Pinpoint the cell where the given text exists, returning its (x, y) midpoint coordinate. 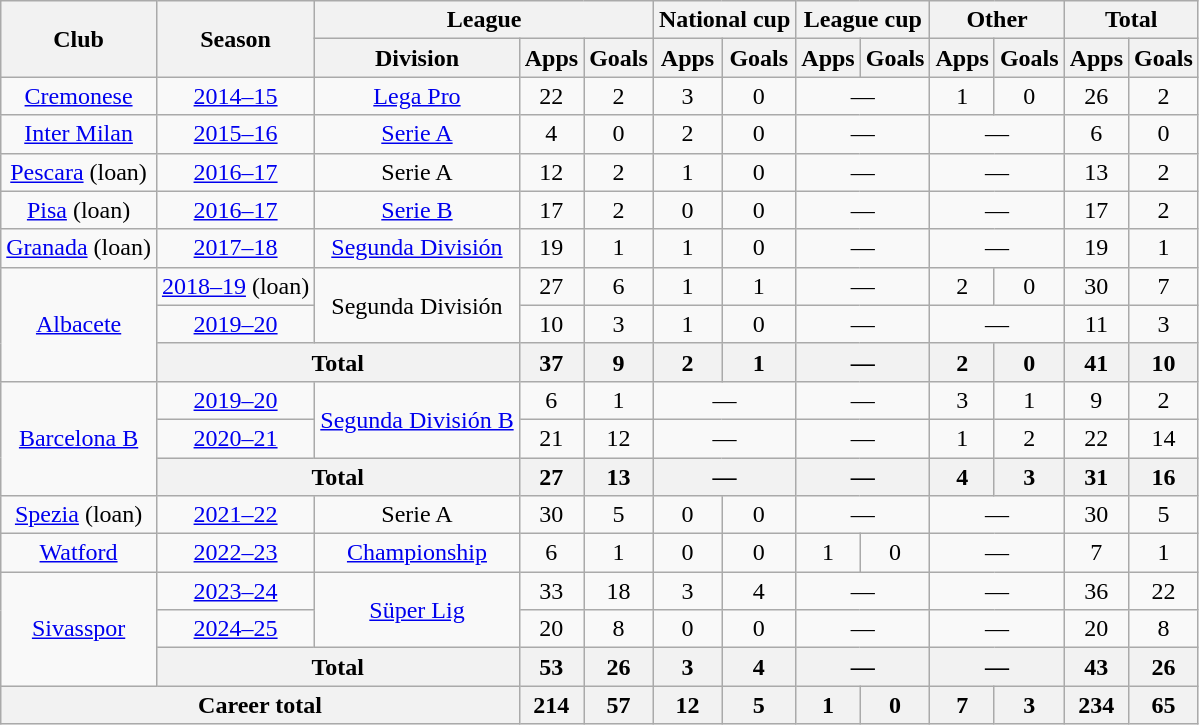
41 (1096, 362)
65 (1164, 705)
2020–21 (235, 438)
Club (79, 39)
Spezia (loan) (79, 515)
11 (1096, 324)
Division (417, 58)
Serie B (417, 210)
18 (619, 591)
Barcelona B (79, 438)
Championship (417, 553)
Watford (79, 553)
33 (551, 591)
Albacete (79, 324)
Süper Lig (417, 610)
14 (1164, 438)
2014–15 (235, 96)
2023–24 (235, 591)
43 (1096, 667)
57 (619, 705)
League cup (863, 20)
National cup (724, 20)
Pescara (loan) (79, 172)
2021–22 (235, 515)
Lega Pro (417, 96)
2018–19 (loan) (235, 286)
2024–25 (235, 629)
Segunda División B (417, 419)
Granada (loan) (79, 248)
214 (551, 705)
21 (551, 438)
53 (551, 667)
2017–18 (235, 248)
37 (551, 362)
Inter Milan (79, 134)
Career total (260, 705)
2022–23 (235, 553)
Other (997, 20)
16 (1164, 477)
Cremonese (79, 96)
36 (1096, 591)
Pisa (loan) (79, 210)
League (484, 20)
Sivasspor (79, 629)
2015–16 (235, 134)
Season (235, 39)
31 (1096, 477)
234 (1096, 705)
